Provide the [x, y] coordinate of the cell's center where the given text is located.  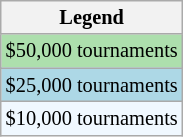
$10,000 tournaments [92, 118]
Legend [92, 17]
$25,000 tournaments [92, 85]
$50,000 tournaments [92, 51]
